Determine the [X, Y] coordinate at the center of the cell enclosing the given text.  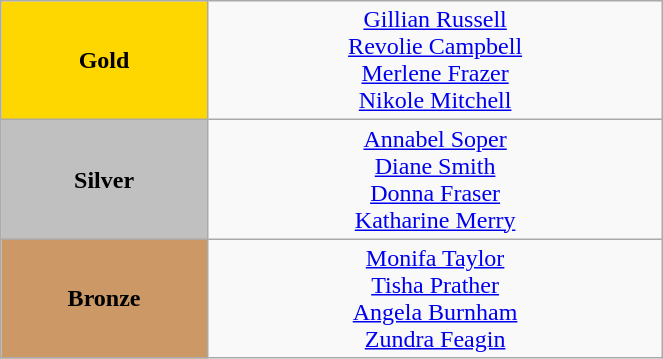
Bronze [104, 298]
Monifa TaylorTisha PratherAngela BurnhamZundra Feagin [434, 298]
Annabel SoperDiane SmithDonna FraserKatharine Merry [434, 180]
Silver [104, 180]
Gold [104, 60]
Gillian RussellRevolie CampbellMerlene FrazerNikole Mitchell [434, 60]
